Search for the cell housing the specified text and yield its [x, y] center coordinate. 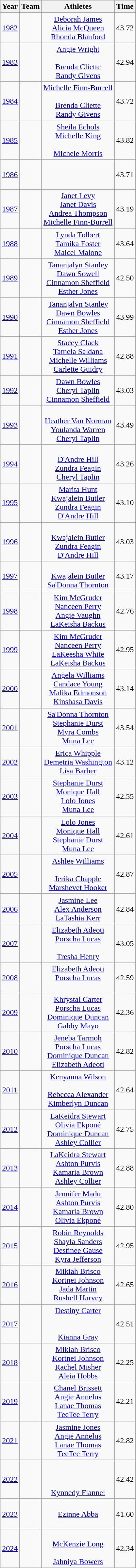
Jasmine JonesAngie AnnelusLanae ThomasTeeTee Terry [78, 1440]
Jeneba TarmohPorscha LucasDominique DuncanElizabeth Adeoti [78, 1051]
43.26 [125, 464]
Jasmine LeeAlex AndersonLaTashia Kerr [78, 909]
2006 [10, 909]
42.84 [125, 909]
Sa'Donna ThorntonStephanie DurstMyra CombsMuna Lee [78, 728]
1997 [10, 576]
2009 [10, 1013]
42.42 [125, 1479]
Heather Van NormanYoulanda WarrenCheryl Taplin [78, 425]
Ashlee WilliamsJerika ChappleMarshevet Hooker [78, 874]
D'Andre HillZundra FeaginCheryl Taplin [78, 464]
Destiny CarterKianna Gray [78, 1324]
1999 [10, 650]
Mikiah BriscoKortnei JohnsonJada MartinRushell Harvey [78, 1285]
Stephanie DurstMonique HallLolo JonesMuna Lee [78, 796]
2013 [10, 1168]
2007 [10, 943]
Angela WilliamsCandace YoungMalika EdmonsonKinshasa Davis [78, 688]
42.36 [125, 1013]
42.59 [125, 978]
42.94 [125, 62]
2004 [10, 835]
Marita HuntKwajalein ButlerZundra FeaginD'Andre Hill [78, 503]
1993 [10, 425]
1996 [10, 542]
1998 [10, 611]
Sheila EcholsMichelle KingMichele Morris [78, 140]
2002 [10, 762]
LaKeidra StewartOlivia EkponéDominique DuncanAshley Collier [78, 1129]
Year [10, 7]
2003 [10, 796]
1985 [10, 140]
Chanel BrissettAngie AnnelusLanae ThomasTeeTee Terry [78, 1402]
2023 [10, 1514]
Michelle Finn-BurrellBrenda ClietteRandy Givens [78, 101]
42.21 [125, 1402]
Khrystal CarterPorscha LucasDominique DuncanGabby Mayo [78, 1013]
Erica WhippleDemetria WashingtonLisa Barber [78, 762]
2017 [10, 1324]
43.14 [125, 688]
Deborah JamesAlicia McQueenRhonda Blanford [78, 28]
Robin ReynoldsShayla SandersDestinee GauseKyra Jefferson [78, 1246]
Kynnedy Flannel [78, 1479]
43.05 [125, 943]
2016 [10, 1285]
43.17 [125, 576]
McKenzie LongJahniya Bowers [78, 1548]
42.75 [125, 1129]
2019 [10, 1402]
Tananjalyn StanleyDawn SowellCinnamon SheffieldEsther Jones [78, 278]
Kenyanna WilsonRebecca AlexanderKimberlyn Duncan [78, 1090]
43.19 [125, 209]
Tananjalyn StanleyDawn BowlesCinnamon SheffieldEsther Jones [78, 317]
43.49 [125, 425]
Elizabeth AdeotiPorscha Lucas [78, 978]
43.82 [125, 140]
2021 [10, 1440]
42.34 [125, 1548]
2024 [10, 1548]
41.60 [125, 1514]
Kim McGruderNanceen PerryAngie VaughnLaKeisha Backus [78, 611]
Dawn BowlesCheryl TaplinCinnamon Sheffield [78, 390]
43.10 [125, 503]
Athletes [78, 7]
2015 [10, 1246]
1989 [10, 278]
1991 [10, 356]
2014 [10, 1207]
1994 [10, 464]
1986 [10, 175]
1990 [10, 317]
42.80 [125, 1207]
2022 [10, 1479]
1982 [10, 28]
42.76 [125, 611]
Elizabeth AdeotiPorscha LucasTresha Henry [78, 943]
Mikiah BriscoKortnei JohnsonRachel MisherAleia Hobbs [78, 1362]
43.99 [125, 317]
43.71 [125, 175]
43.64 [125, 244]
Jennifer MaduAshton PurvisKamaria BrownOlivia Ekponé [78, 1207]
1992 [10, 390]
Stacey ClackTamela SaldanaMichelle WilliamsCarlette Guidry [78, 356]
42.55 [125, 796]
2001 [10, 728]
42.65 [125, 1285]
43.54 [125, 728]
42.51 [125, 1324]
Kim McGruderNanceen PerryLaKeesha WhiteLaKeisha Backus [78, 650]
2011 [10, 1090]
Lolo JonesMonique HallStephanie DurstMuna Lee [78, 835]
42.64 [125, 1090]
Team [31, 7]
Kwajalein ButlerSa'Donna Thornton [78, 576]
2005 [10, 874]
2018 [10, 1362]
2012 [10, 1129]
42.87 [125, 874]
43.12 [125, 762]
42.25 [125, 1362]
2010 [10, 1051]
1984 [10, 101]
Angie WrightBrenda ClietteRandy Givens [78, 62]
Time [125, 7]
Ezinne Abba [78, 1514]
1983 [10, 62]
1988 [10, 244]
1987 [10, 209]
Lynda TolbertTamika FosterMaicel Malone [78, 244]
2000 [10, 688]
Kwajalein ButlerZundra FeaginD'Andre Hill [78, 542]
2008 [10, 978]
42.61 [125, 835]
Janet LevyJanet DavisAndrea ThompsonMichelle Finn-Burrell [78, 209]
42.50 [125, 278]
1995 [10, 503]
LaKeidra StewartAshton PurvisKamaria BrownAshley Collier [78, 1168]
